Determine the [X, Y] coordinate at the center of the cell enclosing the given text.  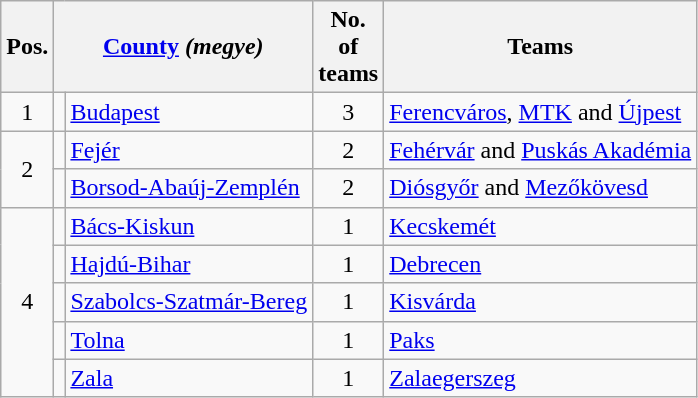
No. of teams [348, 47]
County (megye) [184, 47]
3 [348, 112]
Tolna [189, 340]
Ferencváros, MTK and Újpest [540, 112]
Kecskemét [540, 226]
Hajdú-Bihar [189, 264]
Pos. [28, 47]
Debrecen [540, 264]
4 [28, 302]
Borsod-Abaúj-Zemplén [189, 188]
Bács-Kiskun [189, 226]
Fejér [189, 150]
Zalaegerszeg [540, 378]
Teams [540, 47]
Budapest [189, 112]
Fehérvár and Puskás Akadémia [540, 150]
Kisvárda [540, 302]
Szabolcs-Szatmár-Bereg [189, 302]
Paks [540, 340]
Diósgyőr and Mezőkövesd [540, 188]
Zala [189, 378]
